Search for the cell housing the specified text and yield its [X, Y] center coordinate. 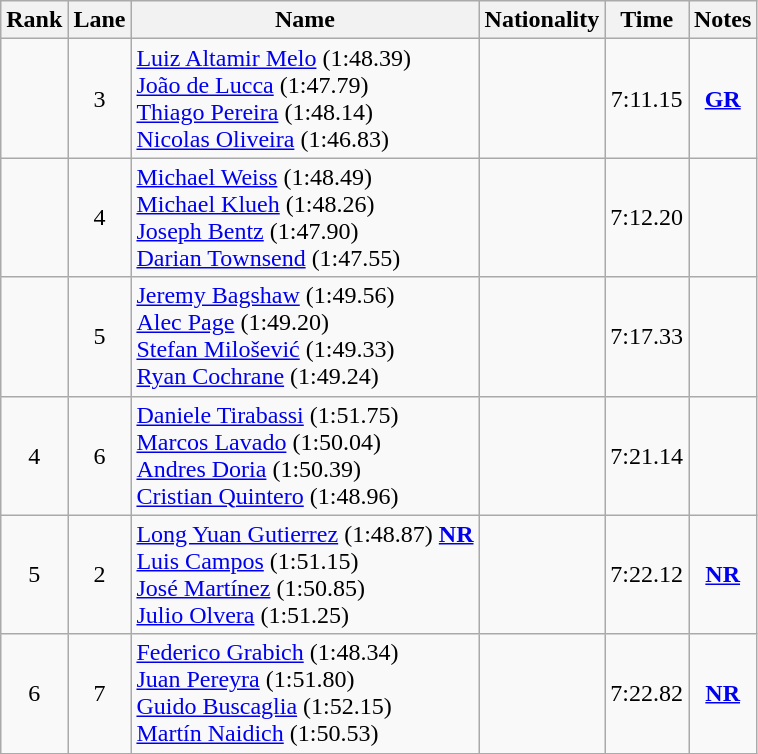
Long Yuan Gutierrez (1:48.87) NRLuis Campos (1:51.15)José Martínez (1:50.85)Julio Olvera (1:51.25) [305, 574]
Lane [100, 20]
7:22.82 [647, 694]
3 [100, 98]
7:17.33 [647, 336]
7:11.15 [647, 98]
Time [647, 20]
7 [100, 694]
7:12.20 [647, 218]
7:21.14 [647, 456]
2 [100, 574]
Federico Grabich (1:48.34) Juan Pereyra (1:51.80) Guido Buscaglia (1:52.15) Martín Naidich (1:50.53) [305, 694]
Nationality [542, 20]
7:22.12 [647, 574]
Name [305, 20]
GR [722, 98]
Michael Weiss (1:48.49) Michael Klueh (1:48.26) Joseph Bentz (1:47.90) Darian Townsend (1:47.55) [305, 218]
Daniele Tirabassi (1:51.75)Marcos Lavado (1:50.04)Andres Doria (1:50.39)Cristian Quintero (1:48.96) [305, 456]
Jeremy Bagshaw (1:49.56) Alec Page (1:49.20) Stefan Milošević (1:49.33) Ryan Cochrane (1:49.24) [305, 336]
Rank [34, 20]
Luiz Altamir Melo (1:48.39) João de Lucca (1:47.79) Thiago Pereira (1:48.14) Nicolas Oliveira (1:46.83) [305, 98]
Notes [722, 20]
